Pinpoint the cell where the given text exists, returning its (x, y) midpoint coordinate. 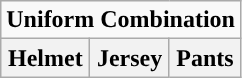
Uniform Combination (121, 20)
Pants (204, 58)
Jersey (130, 58)
Helmet (46, 58)
